Pinpoint the cell where the given text exists, returning its (x, y) midpoint coordinate. 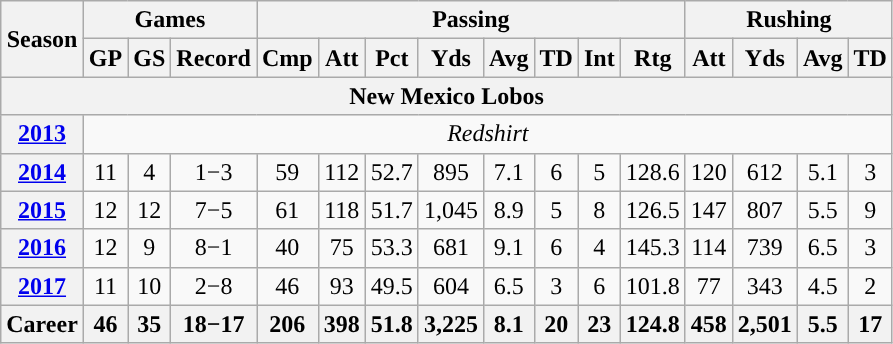
53.3 (392, 248)
GS (150, 58)
20 (556, 324)
Rushing (788, 20)
17 (870, 324)
Games (170, 20)
2013 (42, 134)
145.3 (652, 248)
398 (342, 324)
2016 (42, 248)
343 (764, 286)
59 (287, 172)
10 (150, 286)
Int (599, 58)
147 (708, 210)
739 (764, 248)
GP (105, 58)
Pct (392, 58)
51.8 (392, 324)
3,225 (450, 324)
75 (342, 248)
4.5 (822, 286)
40 (287, 248)
1−3 (214, 172)
101.8 (652, 286)
2017 (42, 286)
Cmp (287, 58)
807 (764, 210)
77 (708, 286)
2015 (42, 210)
8.1 (508, 324)
604 (450, 286)
5.1 (822, 172)
2 (870, 286)
206 (287, 324)
Career (42, 324)
2−8 (214, 286)
Redshirt (488, 134)
114 (708, 248)
7.1 (508, 172)
2014 (42, 172)
7−5 (214, 210)
23 (599, 324)
49.5 (392, 286)
126.5 (652, 210)
112 (342, 172)
895 (450, 172)
35 (150, 324)
New Mexico Lobos (447, 96)
9.1 (508, 248)
8.9 (508, 210)
612 (764, 172)
61 (287, 210)
124.8 (652, 324)
18−17 (214, 324)
93 (342, 286)
52.7 (392, 172)
458 (708, 324)
Passing (470, 20)
Rtg (652, 58)
2,501 (764, 324)
1,045 (450, 210)
Record (214, 58)
118 (342, 210)
Season (42, 39)
8−1 (214, 248)
128.6 (652, 172)
8 (599, 210)
51.7 (392, 210)
120 (708, 172)
681 (450, 248)
